Scan for the cell matching the given text and deliver its [X, Y] coordinate at center. 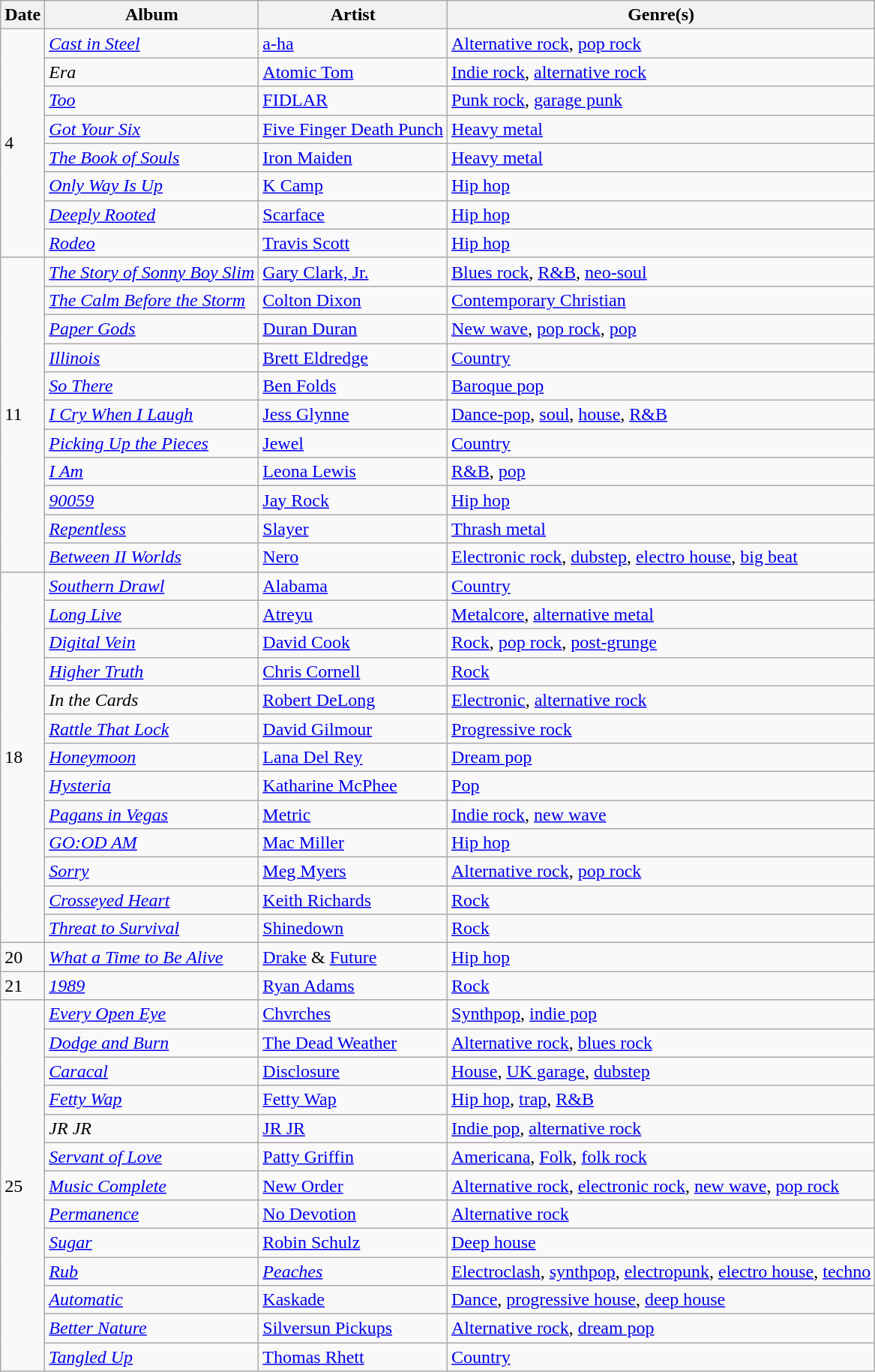
Lana Del Rey [353, 757]
20 [22, 957]
Sugar [151, 1242]
Indie rock, alternative rock [661, 72]
Date [22, 15]
Kaskade [353, 1300]
Rodeo [151, 243]
Rock, pop rock, post-grunge [661, 643]
What a Time to Be Alive [151, 957]
New Order [353, 1185]
21 [22, 986]
Ryan Adams [353, 986]
No Devotion [353, 1214]
Deeply Rooted [151, 215]
Deep house [661, 1242]
Alabama [353, 586]
Too [151, 101]
The Book of Souls [151, 158]
Southern Drawl [151, 586]
Americana, Folk, folk rock [661, 1157]
Picking Up the Pieces [151, 443]
Katharine McPhee [353, 785]
Jay Rock [353, 500]
Colton Dixon [353, 300]
Electroclash, synthpop, electropunk, electro house, techno [661, 1271]
Ben Folds [353, 386]
Automatic [151, 1300]
Honeymoon [151, 757]
Disclosure [353, 1071]
Alternative rock, electronic rock, new wave, pop rock [661, 1185]
Illinois [151, 358]
Gary Clark, Jr. [353, 272]
Baroque pop [661, 386]
Contemporary Christian [661, 300]
Synthpop, indie pop [661, 1014]
Mac Miller [353, 843]
Dodge and Burn [151, 1043]
Alternative rock [661, 1214]
Duran Duran [353, 329]
Shinedown [353, 929]
Travis Scott [353, 243]
Alternative rock, blues rock [661, 1043]
Atomic Tom [353, 72]
R&B, pop [661, 472]
Higher Truth [151, 671]
Only Way Is Up [151, 186]
Blues rock, R&B, neo-soul [661, 272]
Electronic, alternative rock [661, 700]
GO:OD AM [151, 843]
Tangled Up [151, 1357]
Dance-pop, soul, house, R&B [661, 415]
The Story of Sonny Boy Slim [151, 272]
Alternative rock, dream pop [661, 1328]
Drake & Future [353, 957]
Servant of Love [151, 1157]
4 [22, 143]
The Calm Before the Storm [151, 300]
Hysteria [151, 785]
Iron Maiden [353, 158]
Caracal [151, 1071]
11 [22, 414]
Dream pop [661, 757]
The Dead Weather [353, 1043]
Every Open Eye [151, 1014]
Thrash metal [661, 529]
New wave, pop rock, pop [661, 329]
Genre(s) [661, 15]
Chris Cornell [353, 671]
a-ha [353, 44]
Rattle That Lock [151, 728]
So There [151, 386]
Sorry [151, 872]
Permanence [151, 1214]
Electronic rock, dubstep, electro house, big beat [661, 557]
Silversun Pickups [353, 1328]
Repentless [151, 529]
18 [22, 758]
K Camp [353, 186]
House, UK garage, dubstep [661, 1071]
Scarface [353, 215]
Pop [661, 785]
Era [151, 72]
Five Finger Death Punch [353, 129]
Jess Glynne [353, 415]
Rub [151, 1271]
Robert DeLong [353, 700]
Progressive rock [661, 728]
Threat to Survival [151, 929]
Better Nature [151, 1328]
Slayer [353, 529]
Music Complete [151, 1185]
I Cry When I Laugh [151, 415]
FIDLAR [353, 101]
Pagans in Vegas [151, 814]
1989 [151, 986]
Indie rock, new wave [661, 814]
Digital Vein [151, 643]
Metric [353, 814]
I Am [151, 472]
Hip hop, trap, R&B [661, 1100]
Got Your Six [151, 129]
25 [22, 1185]
Album [151, 15]
Between II Worlds [151, 557]
Brett Eldredge [353, 358]
Jewel [353, 443]
Metalcore, alternative metal [661, 614]
Long Live [151, 614]
In the Cards [151, 700]
Meg Myers [353, 872]
Patty Griffin [353, 1157]
David Cook [353, 643]
Keith Richards [353, 900]
Thomas Rhett [353, 1357]
Peaches [353, 1271]
Leona Lewis [353, 472]
Artist [353, 15]
Nero [353, 557]
90059 [151, 500]
Cast in Steel [151, 44]
Dance, progressive house, deep house [661, 1300]
Atreyu [353, 614]
David Gilmour [353, 728]
Punk rock, garage punk [661, 101]
Crosseyed Heart [151, 900]
Chvrches [353, 1014]
Paper Gods [151, 329]
Indie pop, alternative rock [661, 1128]
Robin Schulz [353, 1242]
